Provide the [x, y] coordinate of the cell's center where the given text is located.  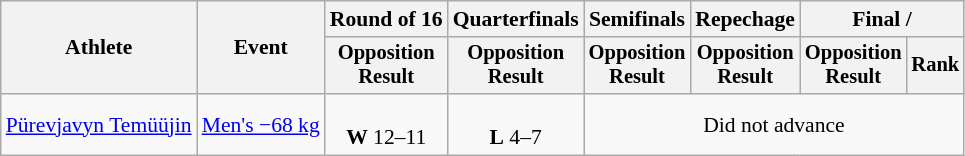
Quarterfinals [516, 19]
Round of 16 [386, 19]
Athlete [99, 48]
W 12–11 [386, 124]
Men's −68 kg [261, 124]
Semifinals [638, 19]
Repechage [745, 19]
Pürevjavyn Temüüjin [99, 124]
Final / [882, 19]
Event [261, 48]
Rank [936, 66]
Did not advance [774, 124]
L 4–7 [516, 124]
